For the text-containing cell, return its midpoint in (X, Y) coordinate format. 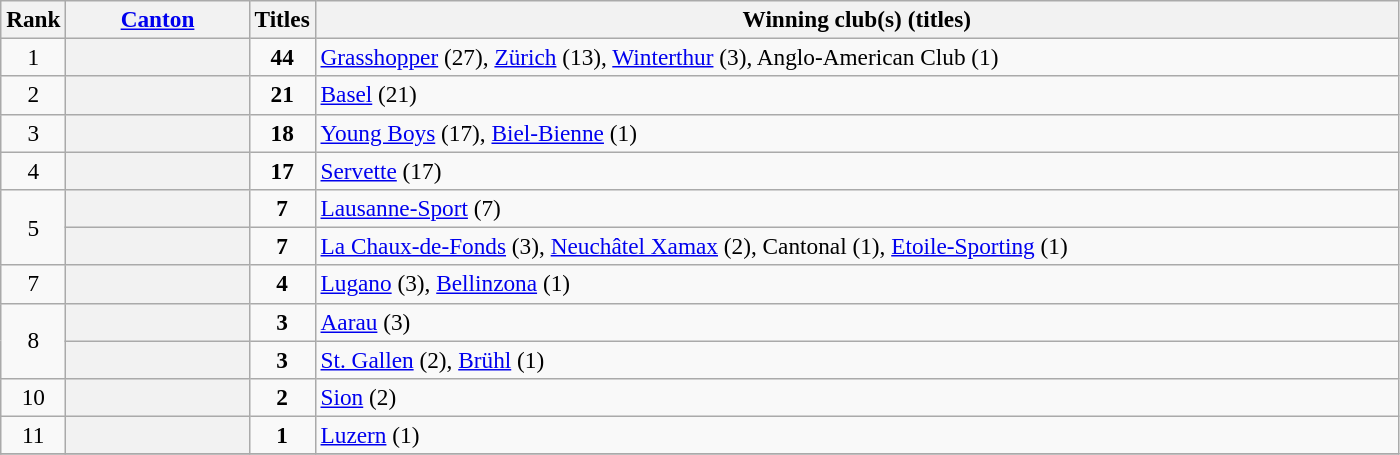
Servette (17) (856, 170)
Titles (282, 19)
Lugano (3), Bellinzona (1) (856, 284)
11 (34, 435)
Luzern (1) (856, 435)
10 (34, 397)
La Chaux-de-Fonds (3), Neuchâtel Xamax (2), Cantonal (1), Etoile-Sporting (1) (856, 246)
Winning club(s) (titles) (856, 19)
21 (282, 95)
St. Gallen (2), Brühl (1) (856, 359)
Young Boys (17), Biel-Bienne (1) (856, 133)
Grasshopper (27), Zürich (13), Winterthur (3), Anglo-American Club (1) (856, 57)
Lausanne-Sport (7) (856, 208)
44 (282, 57)
Aarau (3) (856, 322)
Basel (21) (856, 95)
Rank (34, 19)
Sion (2) (856, 397)
8 (34, 341)
17 (282, 170)
18 (282, 133)
Canton (158, 19)
5 (34, 227)
